Pinpoint the cell where the given text exists, returning its (x, y) midpoint coordinate. 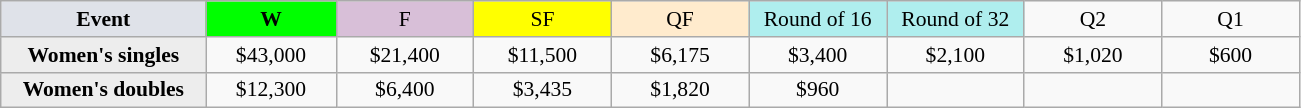
W (271, 19)
$2,100 (955, 55)
$12,300 (271, 90)
QF (680, 19)
$3,400 (818, 55)
$1,020 (1093, 55)
Women's singles (104, 55)
$43,000 (271, 55)
$960 (818, 90)
$1,820 (680, 90)
$600 (1231, 55)
Q1 (1231, 19)
$11,500 (543, 55)
Round of 32 (955, 19)
$3,435 (543, 90)
F (405, 19)
Women's doubles (104, 90)
Round of 16 (818, 19)
$6,400 (405, 90)
$21,400 (405, 55)
$6,175 (680, 55)
SF (543, 19)
Event (104, 19)
Q2 (1093, 19)
